Search for the cell housing the specified text and yield its (X, Y) center coordinate. 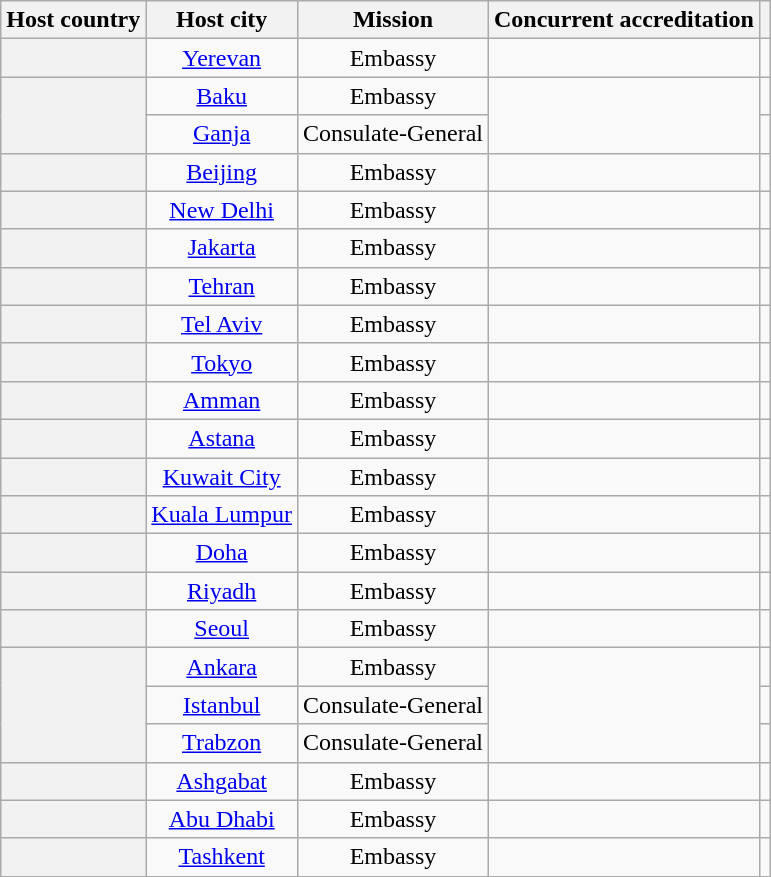
Tokyo (222, 362)
Jakarta (222, 248)
Tehran (222, 286)
Doha (222, 553)
Amman (222, 400)
Host country (74, 20)
Yerevan (222, 58)
New Delhi (222, 210)
Riyadh (222, 591)
Seoul (222, 629)
Kuwait City (222, 477)
Trabzon (222, 743)
Mission (392, 20)
Istanbul (222, 705)
Ashgabat (222, 781)
Ganja (222, 134)
Concurrent accreditation (624, 20)
Ankara (222, 667)
Abu Dhabi (222, 819)
Host city (222, 20)
Tashkent (222, 857)
Astana (222, 438)
Tel Aviv (222, 324)
Kuala Lumpur (222, 515)
Baku (222, 96)
Beijing (222, 172)
